Identify which cell holds the provided text, then report its (x, y) central coordinate. 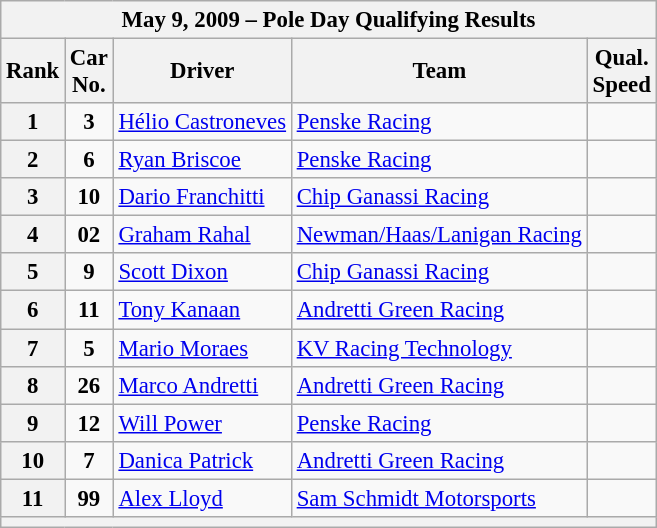
Rank (33, 72)
Dario Franchitti (202, 197)
8 (33, 385)
2 (33, 160)
Mario Moraes (202, 348)
Marco Andretti (202, 385)
Scott Dixon (202, 273)
1 (33, 122)
Graham Rahal (202, 235)
02 (90, 235)
KV Racing Technology (439, 348)
12 (90, 423)
Alex Lloyd (202, 498)
Danica Patrick (202, 460)
Qual.Speed (622, 72)
Driver (202, 72)
Ryan Briscoe (202, 160)
26 (90, 385)
99 (90, 498)
4 (33, 235)
CarNo. (90, 72)
Will Power (202, 423)
Newman/Haas/Lanigan Racing (439, 235)
Team (439, 72)
Sam Schmidt Motorsports (439, 498)
May 9, 2009 – Pole Day Qualifying Results (328, 20)
Hélio Castroneves (202, 122)
Tony Kanaan (202, 310)
